Extract the [x, y] coordinate from the center of the cell holding the provided text.  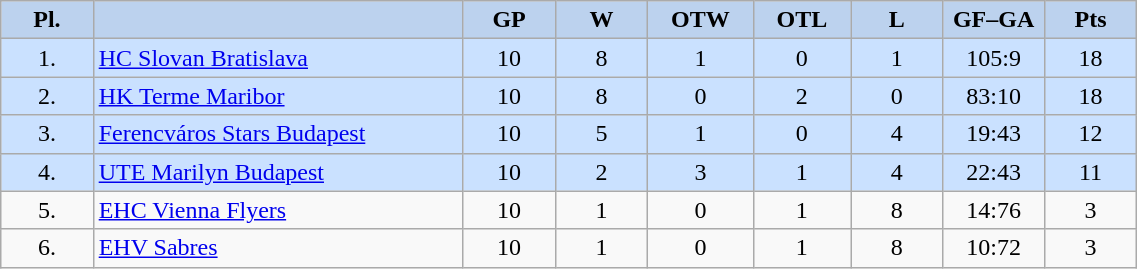
5 [601, 134]
3. [47, 134]
HC Slovan Bratislava [278, 58]
UTE Marilyn Budapest [278, 172]
GF–GA [994, 20]
EHC Vienna Flyers [278, 210]
L [896, 20]
1. [47, 58]
OTL [802, 20]
5. [47, 210]
OTW [700, 20]
14:76 [994, 210]
11 [1090, 172]
Pts [1090, 20]
6. [47, 248]
W [601, 20]
GP [509, 20]
10:72 [994, 248]
4. [47, 172]
19:43 [994, 134]
EHV Sabres [278, 248]
HK Terme Maribor [278, 96]
2. [47, 96]
105:9 [994, 58]
12 [1090, 134]
83:10 [994, 96]
Pl. [47, 20]
Ferencváros Stars Budapest [278, 134]
22:43 [994, 172]
